Scan for the cell matching the given text and deliver its (X, Y) coordinate at center. 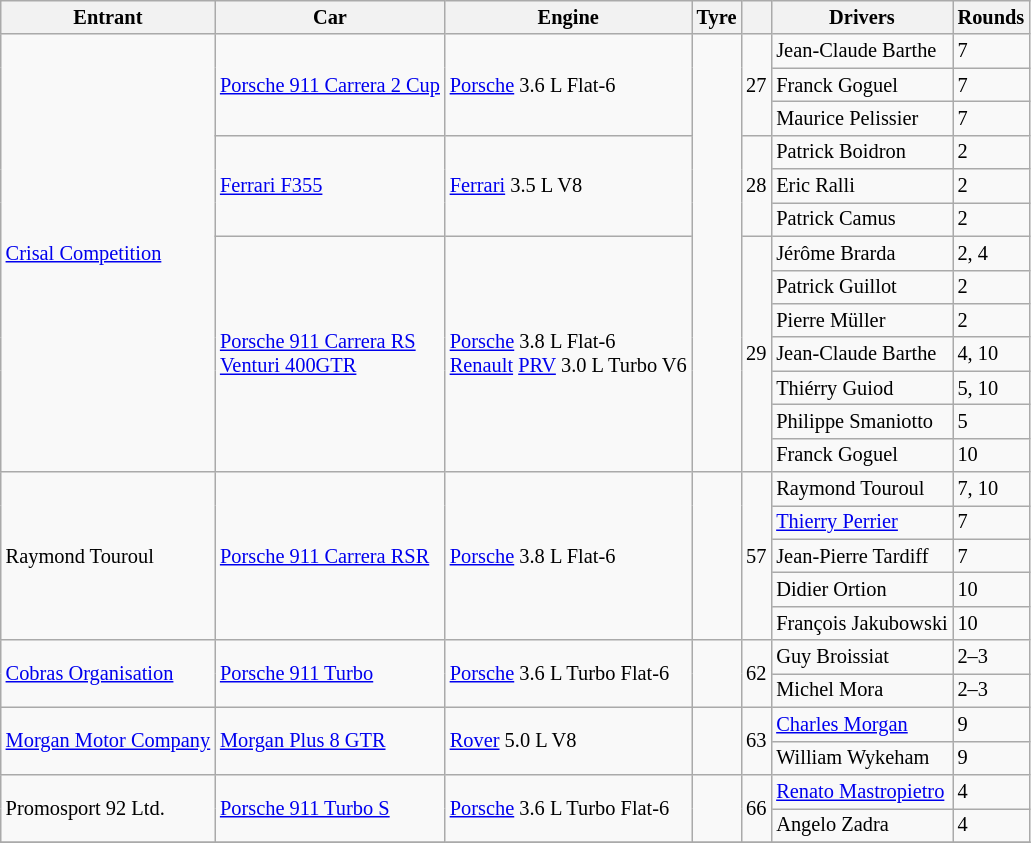
François Jakubowski (862, 623)
Porsche 911 Carrera RSVenturi 400GTR (330, 354)
7, 10 (992, 489)
27 (756, 84)
63 (756, 740)
Angelo Zadra (862, 825)
Jean-Pierre Tardiff (862, 556)
Patrick Boidron (862, 152)
Michel Mora (862, 690)
Rover 5.0 L V8 (568, 740)
Ferrari F355 (330, 186)
Tyre (717, 17)
Renato Mastropietro (862, 791)
Engine (568, 17)
Porsche 3.6 L Flat-6 (568, 84)
Promosport 92 Ltd. (108, 808)
Guy Broissiat (862, 657)
Porsche 911 Turbo S (330, 808)
Philippe Smaniotto (862, 421)
4, 10 (992, 354)
Cobras Organisation (108, 674)
Porsche 911 Carrera 2 Cup (330, 84)
Crisal Competition (108, 253)
Porsche 3.8 L Flat-6 (568, 556)
Patrick Camus (862, 219)
Rounds (992, 17)
Entrant (108, 17)
29 (756, 354)
5, 10 (992, 388)
Eric Ralli (862, 186)
Porsche 3.8 L Flat-6Renault PRV 3.0 L Turbo V6 (568, 354)
2, 4 (992, 253)
Car (330, 17)
Porsche 911 Turbo (330, 674)
Ferrari 3.5 L V8 (568, 186)
66 (756, 808)
57 (756, 556)
28 (756, 186)
5 (992, 421)
Morgan Motor Company (108, 740)
Porsche 911 Carrera RSR (330, 556)
Drivers (862, 17)
Charles Morgan (862, 724)
Jérôme Brarda (862, 253)
Thiérry Guiod (862, 388)
William Wykeham (862, 758)
Maurice Pelissier (862, 118)
Thierry Perrier (862, 522)
Patrick Guillot (862, 287)
Pierre Müller (862, 320)
Didier Ortion (862, 589)
62 (756, 674)
Morgan Plus 8 GTR (330, 740)
